Pinpoint the cell where the given text exists, returning its [X, Y] midpoint coordinate. 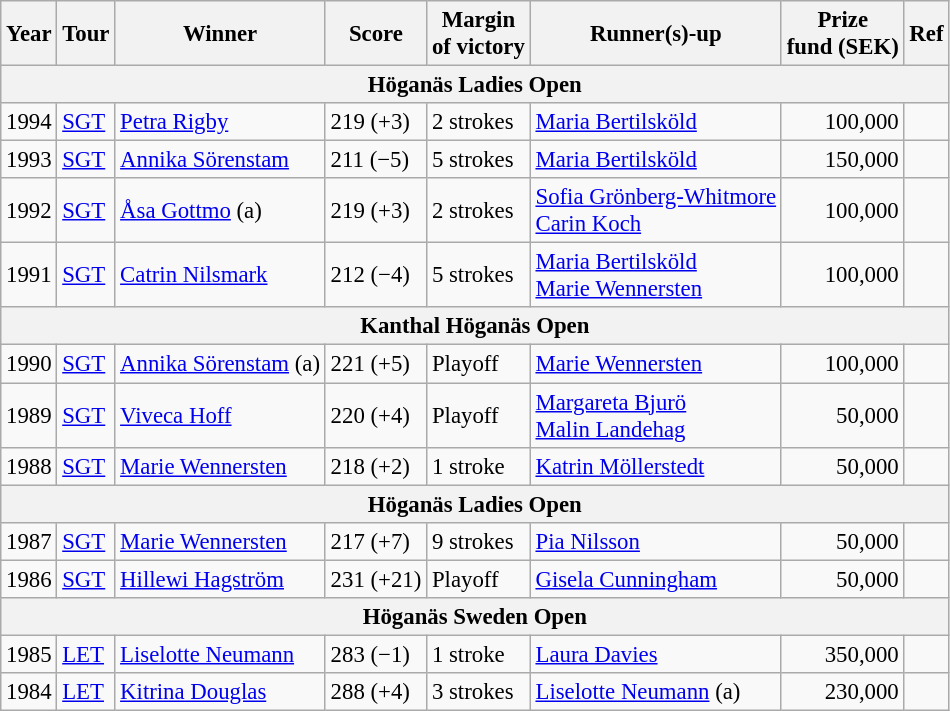
Runner(s)-up [656, 34]
1993 [29, 160]
1994 [29, 122]
9 strokes [479, 541]
Maria Bertilsköld Marie Wennersten [656, 276]
283 (−1) [376, 654]
1991 [29, 276]
Petra Rigby [220, 122]
Pia Nilsson [656, 541]
Kitrina Douglas [220, 692]
Hillewi Hagström [220, 579]
Ref [926, 34]
1986 [29, 579]
217 (+7) [376, 541]
218 (+2) [376, 466]
3 strokes [479, 692]
1992 [29, 210]
221 (+5) [376, 364]
Catrin Nilsmark [220, 276]
Tour [86, 34]
Höganäs Sweden Open [475, 617]
1989 [29, 416]
Annika Sörenstam (a) [220, 364]
Year [29, 34]
Liselotte Neumann [220, 654]
Annika Sörenstam [220, 160]
350,000 [842, 654]
288 (+4) [376, 692]
150,000 [842, 160]
1984 [29, 692]
220 (+4) [376, 416]
Katrin Möllerstedt [656, 466]
1987 [29, 541]
Liselotte Neumann (a) [656, 692]
212 (−4) [376, 276]
230,000 [842, 692]
Winner [220, 34]
231 (+21) [376, 579]
Kanthal Höganäs Open [475, 327]
1990 [29, 364]
Gisela Cunningham [656, 579]
Marginof victory [479, 34]
Åsa Gottmo (a) [220, 210]
1985 [29, 654]
211 (−5) [376, 160]
Sofia Grönberg-Whitmore Carin Koch [656, 210]
Viveca Hoff [220, 416]
Score [376, 34]
Laura Davies [656, 654]
Margareta Bjurö Malin Landehag [656, 416]
1988 [29, 466]
Prizefund (SEK) [842, 34]
